Pinpoint the cell where the given text exists, returning its [x, y] midpoint coordinate. 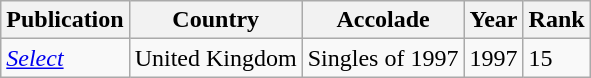
Select [65, 58]
Year [494, 20]
Country [216, 20]
15 [556, 58]
Publication [65, 20]
Rank [556, 20]
Singles of 1997 [383, 58]
Accolade [383, 20]
United Kingdom [216, 58]
1997 [494, 58]
